Scan for the cell matching the given text and deliver its (x, y) coordinate at center. 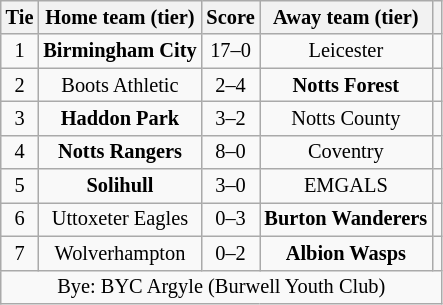
0–2 (231, 253)
Tie (20, 17)
EMGALS (346, 186)
Notts Rangers (120, 152)
0–3 (231, 219)
Leicester (346, 51)
Haddon Park (120, 118)
2–4 (231, 85)
Bye: BYC Argyle (Burwell Youth Club) (222, 287)
6 (20, 219)
4 (20, 152)
Birmingham City (120, 51)
Away team (tier) (346, 17)
5 (20, 186)
Uttoxeter Eagles (120, 219)
Notts Forest (346, 85)
Solihull (120, 186)
Boots Athletic (120, 85)
3–2 (231, 118)
1 (20, 51)
Notts County (346, 118)
Burton Wanderers (346, 219)
17–0 (231, 51)
3–0 (231, 186)
Coventry (346, 152)
Home team (tier) (120, 17)
Wolverhampton (120, 253)
7 (20, 253)
8–0 (231, 152)
Albion Wasps (346, 253)
Score (231, 17)
2 (20, 85)
3 (20, 118)
